Search for the cell housing the specified text and yield its [X, Y] center coordinate. 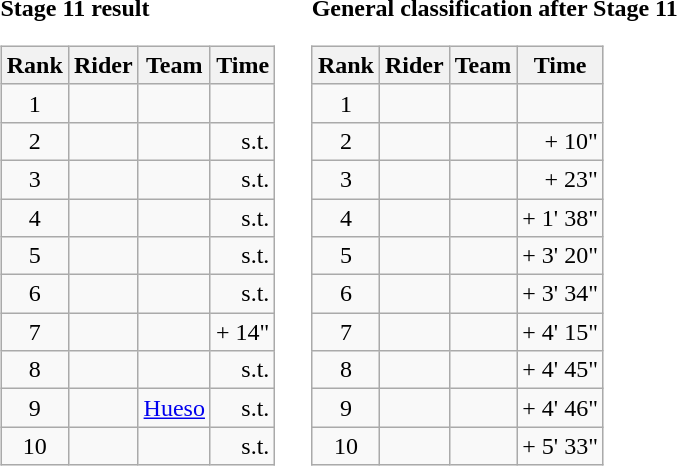
+ 4' 46" [560, 408]
+ 10" [560, 141]
+ 14" [242, 332]
+ 1' 38" [560, 217]
+ 23" [560, 179]
+ 3' 34" [560, 294]
+ 5' 33" [560, 446]
+ 4' 15" [560, 332]
Hueso [174, 408]
+ 4' 45" [560, 370]
+ 3' 20" [560, 256]
